Pinpoint the cell where the given text exists, returning its [x, y] midpoint coordinate. 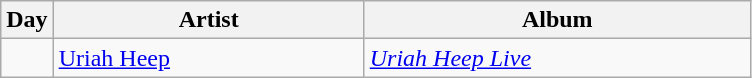
Uriah Heep Live [557, 58]
Artist [208, 20]
Uriah Heep [208, 58]
Album [557, 20]
Day [27, 20]
